Provide the (x, y) coordinate of the cell's center where the given text is located.  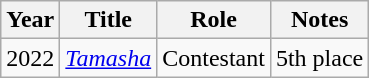
2022 (30, 58)
Notes (319, 20)
Tamasha (108, 58)
Role (214, 20)
5th place (319, 58)
Contestant (214, 58)
Year (30, 20)
Title (108, 20)
